From the cell containing the given text, extract its center point as [X, Y] coordinate. 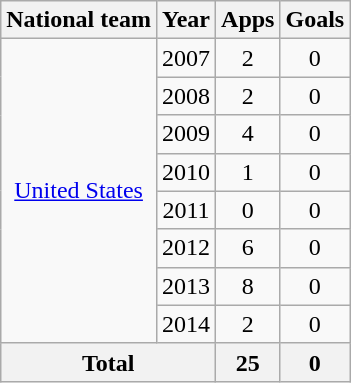
2014 [186, 324]
2011 [186, 210]
25 [248, 362]
National team [79, 20]
Year [186, 20]
Goals [315, 20]
1 [248, 172]
6 [248, 248]
Total [108, 362]
8 [248, 286]
2010 [186, 172]
2013 [186, 286]
2008 [186, 96]
2009 [186, 134]
Apps [248, 20]
2007 [186, 58]
United States [79, 191]
2012 [186, 248]
4 [248, 134]
